Capture the cell that displays the provided text and extract its [X, Y] central coordinate. 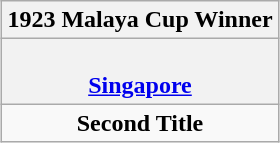
Singapore [140, 72]
1923 Malaya Cup Winner [140, 20]
Second Title [140, 123]
